Identify which cell holds the provided text, then report its [x, y] central coordinate. 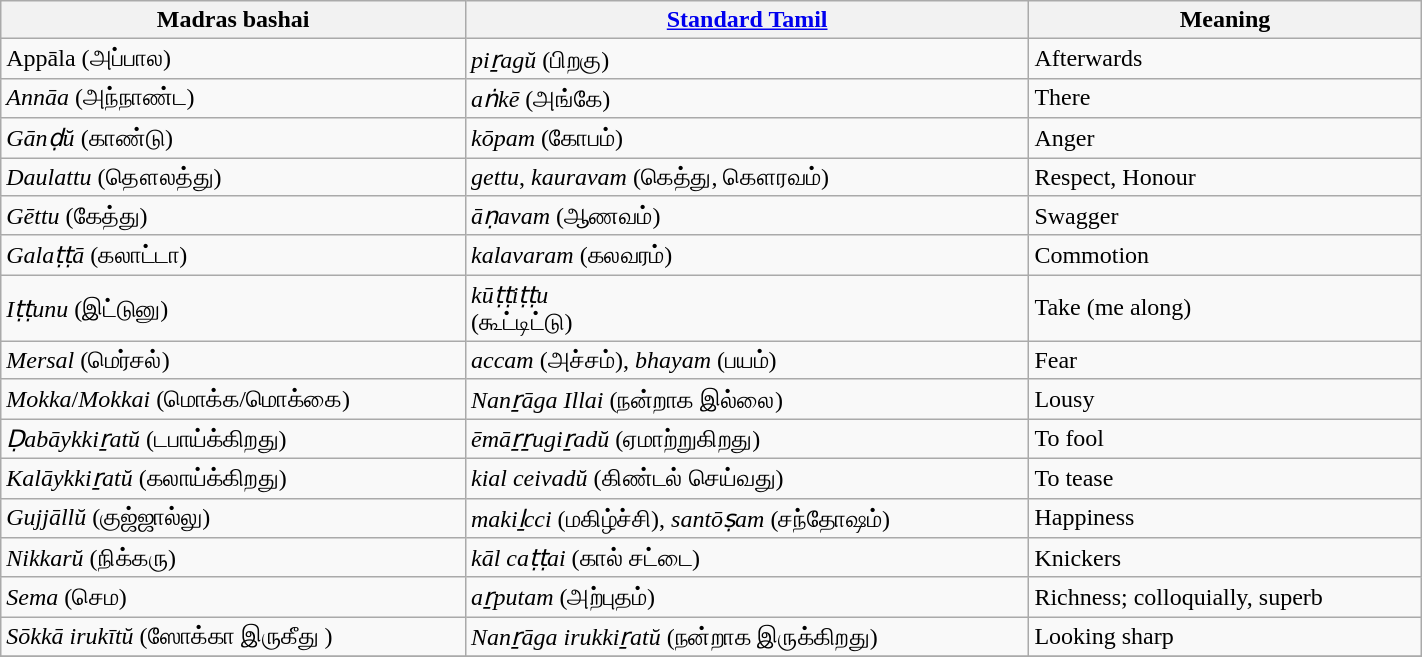
kial ceivadŭ (கிண்டல் செய்வது) [746, 478]
Nanṟāga Illai (நன்றாக இல்லை) [746, 399]
Appāla (அப்பால) [234, 59]
Lousy [1225, 399]
Galaṭṭā (கலாட்டா) [234, 255]
Happiness [1225, 518]
Fear [1225, 360]
Gēttu (கேத்து) [234, 216]
Swagger [1225, 216]
Take (me along) [1225, 308]
Richness; colloquially, superb [1225, 597]
Nanṟāga irukkiṟatŭ (நன்றாக இருக்கிறது) [746, 637]
makiḻcci (மகிழ்ச்சி), santōṣam (சந்தோஷம்) [746, 518]
aṅkē (அங்கே) [746, 98]
Respect, Honour [1225, 177]
Sōkkā irukītŭ (ஸோக்கா இருகீது ) [234, 637]
Kalāykkiṟatŭ (கலாய்க்கிறது) [234, 478]
Iṭṭunu (இட்டுனு) [234, 308]
Standard Tamil [746, 20]
To tease [1225, 478]
Gānḍŭ (காண்டு) [234, 138]
kāl caṭṭai (கால் சட்டை) [746, 558]
Afterwards [1225, 59]
piṟagŭ (பிறகு) [746, 59]
To fool [1225, 439]
There [1225, 98]
Knickers [1225, 558]
ēmāṟṟugiṟadŭ (ஏமாற்றுகிறது) [746, 439]
Commotion [1225, 255]
Mokka/Mokkai (மொக்க/மொக்கை) [234, 399]
Daulattu (தௌலத்து) [234, 177]
accam (அச்சம்), bhayam (பயம்) [746, 360]
gettu, kauravam (கெத்து, கௌரவம்) [746, 177]
Annāa (அந்நாண்ட) [234, 98]
Ḍabāykkiṟatŭ (டபாய்க்கிறது) [234, 439]
Nikkarŭ (நிக்கரு) [234, 558]
kūṭṭiṭṭu(கூட்டிட்டு) [746, 308]
Gujjāllŭ (குஜ்ஜால்லு) [234, 518]
Mersal (மெர்சல்) [234, 360]
Anger [1225, 138]
Sema (செம) [234, 597]
āṇavam (ஆணவம்) [746, 216]
aṟputam (அற்புதம்) [746, 597]
Madras bashai [234, 20]
Meaning [1225, 20]
kōpam (கோபம்) [746, 138]
Looking sharp [1225, 637]
kalavaram (கலவரம்) [746, 255]
